Extract the [x, y] coordinate from the center of the cell holding the provided text.  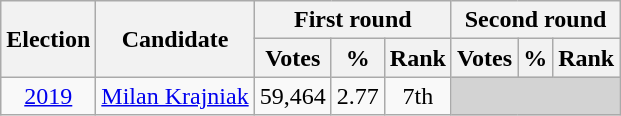
Candidate [175, 39]
59,464 [292, 96]
First round [352, 20]
7th [418, 96]
2019 [48, 96]
Milan Krajniak [175, 96]
Election [48, 39]
2.77 [358, 96]
Second round [535, 20]
